Return the [X, Y] coordinate for the center point of the cell that contains the specified text.  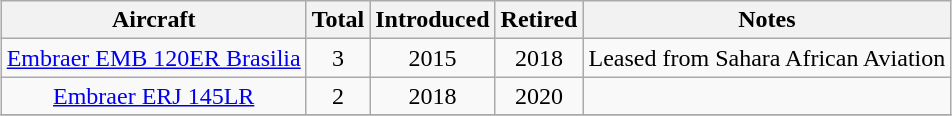
Retired [539, 20]
Total [338, 20]
3 [338, 58]
2 [338, 96]
Embraer EMB 120ER Brasilia [154, 58]
Leased from Sahara African Aviation [767, 58]
Embraer ERJ 145LR [154, 96]
2015 [432, 58]
Introduced [432, 20]
2020 [539, 96]
Aircraft [154, 20]
Notes [767, 20]
